Provide the (x, y) coordinate of the cell's center where the given text is located.  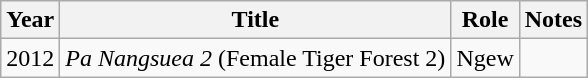
Year (30, 20)
Notes (553, 20)
Title (256, 20)
Ngew (485, 58)
2012 (30, 58)
Pa Nangsuea 2 (Female Tiger Forest 2) (256, 58)
Role (485, 20)
